For the text-containing cell, return its midpoint in [x, y] coordinate format. 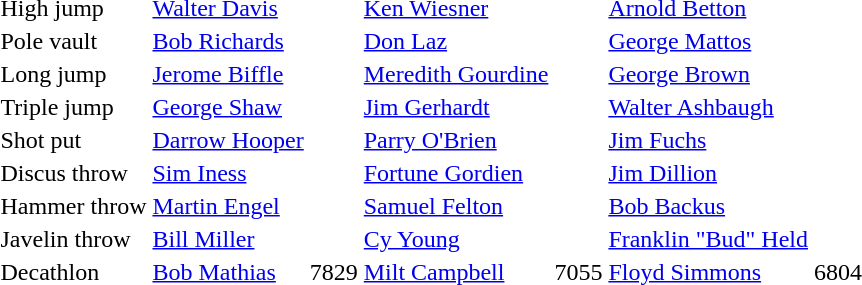
Don Laz [456, 41]
Bob Backus [708, 206]
Bill Miller [228, 239]
Jim Dillion [708, 173]
Jim Fuchs [708, 140]
Jim Gerhardt [456, 107]
Cy Young [456, 239]
Parry O'Brien [456, 140]
George Brown [708, 74]
George Shaw [228, 107]
Martin Engel [228, 206]
George Mattos [708, 41]
Bob Richards [228, 41]
Meredith Gourdine [456, 74]
Darrow Hooper [228, 140]
Fortune Gordien [456, 173]
Franklin "Bud" Held [708, 239]
Jerome Biffle [228, 74]
Sim Iness [228, 173]
Walter Ashbaugh [708, 107]
Samuel Felton [456, 206]
